Find where the given text appears and provide that cell's center as [X, Y] coordinate. 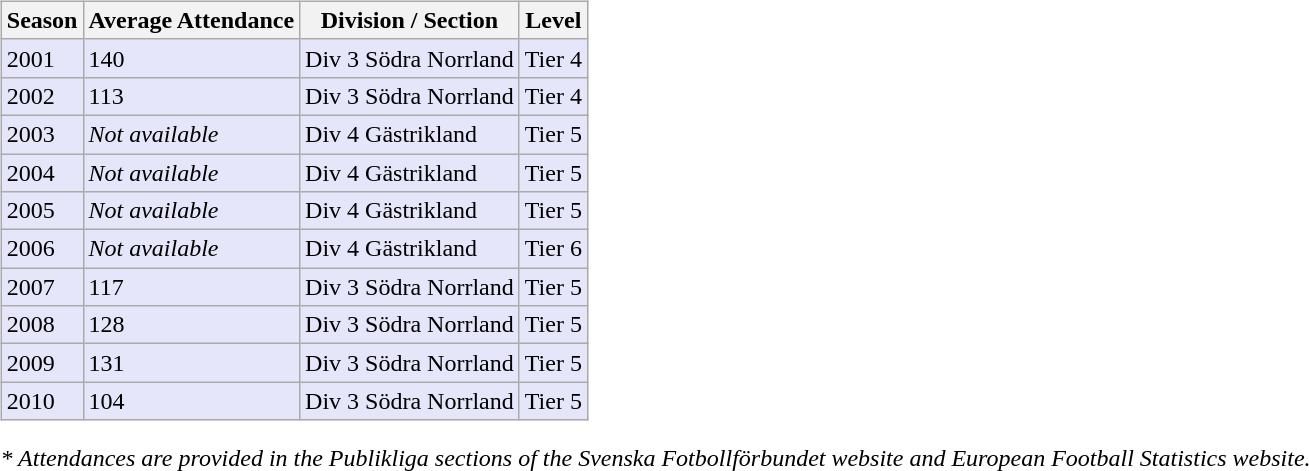
2009 [42, 363]
2010 [42, 401]
Season [42, 20]
117 [192, 287]
2003 [42, 134]
2004 [42, 173]
128 [192, 325]
2005 [42, 211]
Average Attendance [192, 20]
104 [192, 401]
Tier 6 [553, 249]
2008 [42, 325]
Division / Section [410, 20]
Level [553, 20]
131 [192, 363]
2006 [42, 249]
2001 [42, 58]
2002 [42, 96]
2007 [42, 287]
140 [192, 58]
113 [192, 96]
